Scan for the cell matching the given text and deliver its (x, y) coordinate at center. 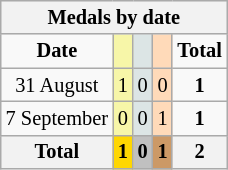
31 August (57, 85)
7 September (57, 118)
Date (57, 51)
Medals by date (114, 17)
2 (199, 152)
